From the cell containing the given text, extract its center point as [x, y] coordinate. 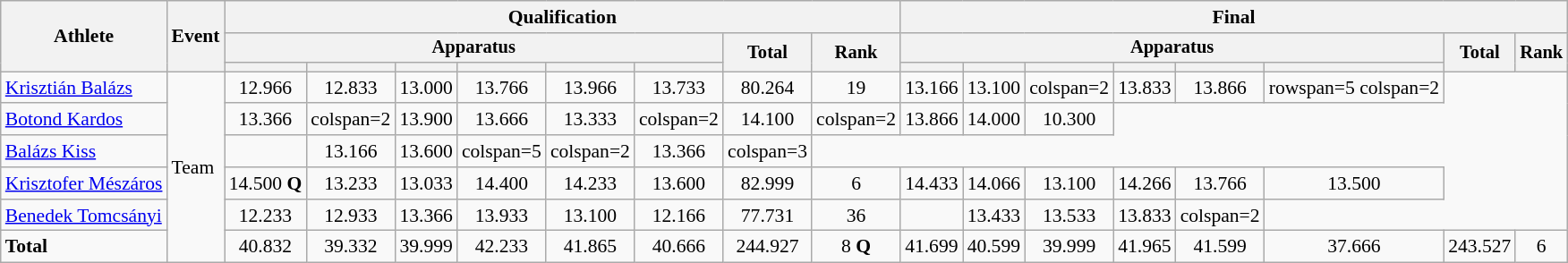
12.166 [678, 216]
13.733 [678, 88]
12.966 [266, 88]
8 Q [856, 247]
39.332 [351, 247]
41.965 [1144, 247]
Balázs Kiss [84, 151]
13.900 [426, 120]
12.833 [351, 88]
42.233 [501, 247]
19 [856, 88]
40.666 [678, 247]
Final [1233, 17]
14.066 [993, 183]
14.433 [931, 183]
10.300 [1069, 120]
77.731 [768, 216]
Athlete [84, 36]
40.832 [266, 247]
14.100 [768, 120]
82.999 [768, 183]
37.666 [1355, 247]
40.599 [993, 247]
Event [196, 36]
12.233 [266, 216]
14.000 [993, 120]
243.527 [1479, 247]
Krisztofer Mészáros [84, 183]
13.333 [591, 120]
rowspan=5 colspan=2 [1355, 88]
36 [856, 216]
Benedek Tomcsányi [84, 216]
13.666 [501, 120]
13.233 [351, 183]
Qualification [562, 17]
41.699 [931, 247]
41.865 [591, 247]
13.500 [1355, 183]
Team [196, 167]
13.533 [1069, 216]
13.433 [993, 216]
colspan=3 [768, 151]
colspan=5 [501, 151]
13.933 [501, 216]
13.033 [426, 183]
14.400 [501, 183]
14.266 [1144, 183]
Krisztián Balázs [84, 88]
Botond Kardos [84, 120]
80.264 [768, 88]
13.000 [426, 88]
244.927 [768, 247]
13.966 [591, 88]
12.933 [351, 216]
14.233 [591, 183]
14.500 Q [266, 183]
41.599 [1221, 247]
